For the text-containing cell, return its midpoint in [x, y] coordinate format. 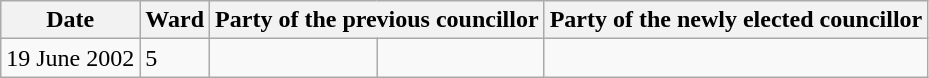
Party of the newly elected councillor [736, 20]
19 June 2002 [70, 58]
Ward [175, 20]
Party of the previous councillor [378, 20]
5 [175, 58]
Date [70, 20]
